Pinpoint the cell where the given text exists, returning its [x, y] midpoint coordinate. 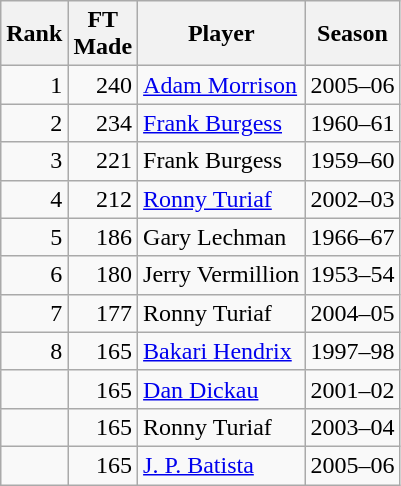
1953–54 [352, 275]
3 [34, 161]
180 [103, 275]
6 [34, 275]
1960–61 [352, 123]
FTMade [103, 34]
2 [34, 123]
4 [34, 199]
212 [103, 199]
Gary Lechman [222, 237]
Jerry Vermillion [222, 275]
Bakari Hendrix [222, 351]
2002–03 [352, 199]
2004–05 [352, 313]
2003–04 [352, 427]
J. P. Batista [222, 465]
Player [222, 34]
8 [34, 351]
186 [103, 237]
Dan Dickau [222, 389]
Season [352, 34]
1959–60 [352, 161]
Adam Morrison [222, 85]
2001–02 [352, 389]
1966–67 [352, 237]
1 [34, 85]
7 [34, 313]
1997–98 [352, 351]
234 [103, 123]
221 [103, 161]
177 [103, 313]
5 [34, 237]
Rank [34, 34]
240 [103, 85]
